For the text-containing cell, return its midpoint in [X, Y] coordinate format. 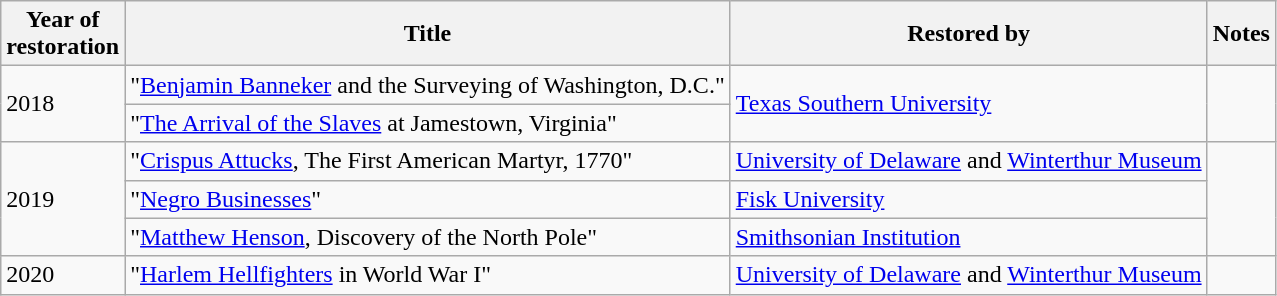
Title [428, 34]
"The Arrival of the Slaves at Jamestown, Virginia" [428, 123]
2020 [63, 275]
"Negro Businesses" [428, 199]
Smithsonian Institution [968, 237]
2019 [63, 199]
"Matthew Henson, Discovery of the North Pole" [428, 237]
Year ofrestoration [63, 34]
Notes [1241, 34]
Restored by [968, 34]
Texas Southern University [968, 104]
"Benjamin Banneker and the Surveying of Washington, D.C." [428, 85]
"Crispus Attucks, The First American Martyr, 1770" [428, 161]
2018 [63, 104]
Fisk University [968, 199]
"Harlem Hellfighters in World War I" [428, 275]
